Capture the cell that displays the provided text and extract its (X, Y) central coordinate. 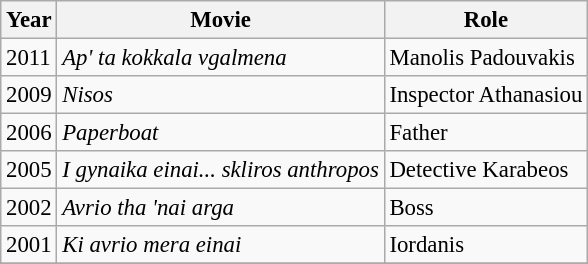
Ki avrio mera einai (220, 245)
2011 (29, 58)
Ap' ta kokkala vgalmena (220, 58)
Inspector Athanasiou (486, 95)
Father (486, 133)
Movie (220, 20)
I gynaika einai... skliros anthropos (220, 170)
2001 (29, 245)
2009 (29, 95)
Nisos (220, 95)
Year (29, 20)
2005 (29, 170)
Avrio tha 'nai arga (220, 208)
Manolis Padouvakis (486, 58)
2006 (29, 133)
2002 (29, 208)
Role (486, 20)
Boss (486, 208)
Paperboat (220, 133)
Iordanis (486, 245)
Detective Karabeos (486, 170)
